Search for the cell housing the specified text and yield its [x, y] center coordinate. 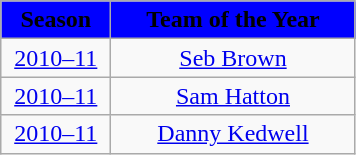
Seb Brown [233, 58]
Danny Kedwell [233, 134]
Season [56, 20]
Team of the Year [233, 20]
Sam Hatton [233, 96]
